Scan for the cell matching the given text and deliver its [X, Y] coordinate at center. 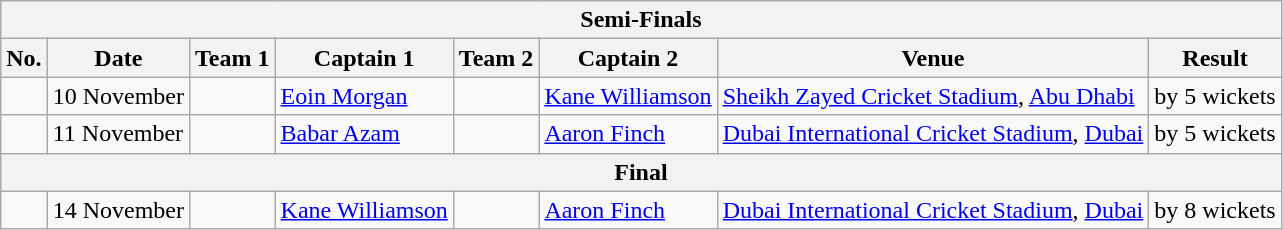
Sheikh Zayed Cricket Stadium, Abu Dhabi [933, 96]
Team 2 [496, 58]
11 November [118, 134]
Result [1215, 58]
14 November [118, 210]
Venue [933, 58]
Team 1 [233, 58]
Date [118, 58]
Babar Azam [364, 134]
Captain 1 [364, 58]
by 8 wickets [1215, 210]
Captain 2 [628, 58]
10 November [118, 96]
Semi-Finals [641, 20]
No. [24, 58]
Eoin Morgan [364, 96]
Final [641, 172]
